Provide the (X, Y) coordinate of the cell's center where the given text is located.  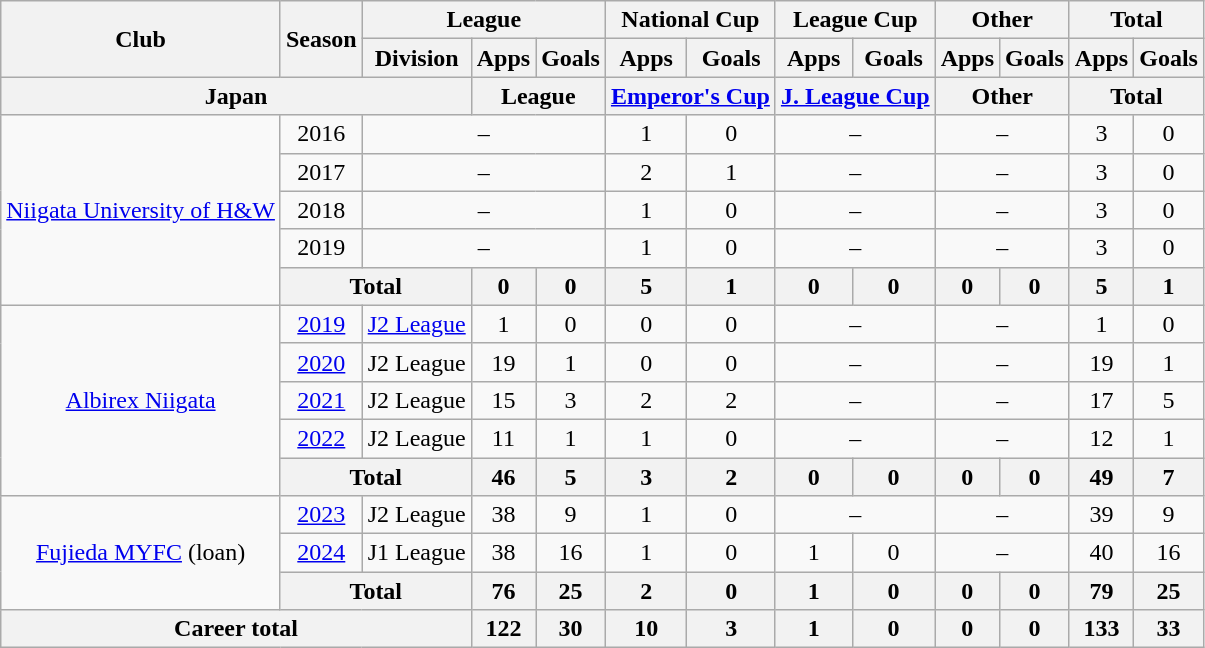
Club (141, 39)
2017 (321, 172)
79 (1101, 591)
2018 (321, 210)
Japan (236, 96)
Emperor's Cup (690, 96)
Career total (236, 629)
30 (571, 629)
2024 (321, 553)
Niigata University of H&W (141, 210)
J1 League (416, 553)
76 (503, 591)
2022 (321, 438)
46 (503, 477)
Albirex Niigata (141, 400)
33 (1169, 629)
11 (503, 438)
2023 (321, 515)
15 (503, 400)
Division (416, 58)
40 (1101, 553)
2016 (321, 134)
National Cup (690, 20)
Fujieda MYFC (loan) (141, 553)
League Cup (855, 20)
122 (503, 629)
2020 (321, 362)
Season (321, 39)
10 (646, 629)
17 (1101, 400)
12 (1101, 438)
2021 (321, 400)
39 (1101, 515)
133 (1101, 629)
J. League Cup (855, 96)
49 (1101, 477)
7 (1169, 477)
